Extract the [x, y] coordinate from the center of the cell holding the provided text.  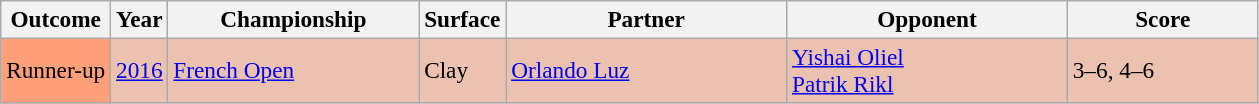
Runner-up [56, 70]
Championship [294, 19]
3–6, 4–6 [1162, 70]
Orlando Luz [646, 70]
Score [1162, 19]
2016 [140, 70]
Year [140, 19]
Clay [462, 70]
Partner [646, 19]
Surface [462, 19]
Opponent [928, 19]
Outcome [56, 19]
French Open [294, 70]
Yishai Oliel Patrik Rikl [928, 70]
